From the cell containing the given text, extract its center point as [X, Y] coordinate. 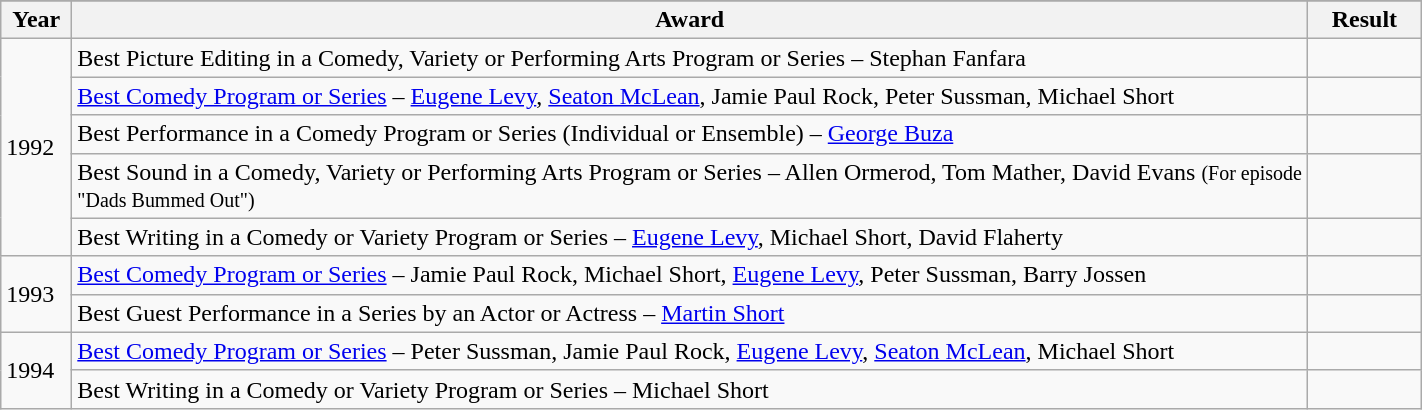
1993 [36, 294]
Best Comedy Program or Series – Eugene Levy, Seaton McLean, Jamie Paul Rock, Peter Sussman, Michael Short [690, 96]
Best Guest Performance in a Series by an Actor or Actress – Martin Short [690, 313]
Best Comedy Program or Series – Peter Sussman, Jamie Paul Rock, Eugene Levy, Seaton McLean, Michael Short [690, 351]
Best Writing in a Comedy or Variety Program or Series – Michael Short [690, 389]
Award [690, 20]
Best Picture Editing in a Comedy, Variety or Performing Arts Program or Series – Stephan Fanfara [690, 58]
Best Writing in a Comedy or Variety Program or Series – Eugene Levy, Michael Short, David Flaherty [690, 237]
Best Comedy Program or Series – Jamie Paul Rock, Michael Short, Eugene Levy, Peter Sussman, Barry Jossen [690, 275]
Best Performance in a Comedy Program or Series (Individual or Ensemble) – George Buza [690, 134]
Year [36, 20]
1992 [36, 148]
1994 [36, 370]
Result [1365, 20]
Best Sound in a Comedy, Variety or Performing Arts Program or Series – Allen Ormerod, Tom Mather, David Evans (For episode "Dads Bummed Out") [690, 186]
